For the text-containing cell, return its midpoint in [X, Y] coordinate format. 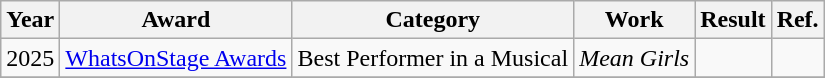
Ref. [798, 20]
Work [634, 20]
Year [30, 20]
2025 [30, 58]
Mean Girls [634, 58]
Award [176, 20]
Category [433, 20]
Best Performer in a Musical [433, 58]
WhatsOnStage Awards [176, 58]
Result [733, 20]
